Determine the (x, y) coordinate at the center of the cell enclosing the given text.  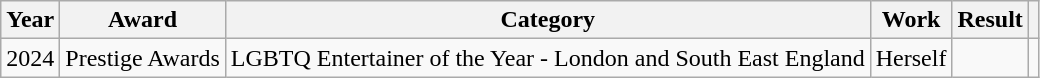
Award (143, 20)
Prestige Awards (143, 58)
Work (911, 20)
Herself (911, 58)
Result (990, 20)
LGBTQ Entertainer of the Year - London and South East England (548, 58)
Year (30, 20)
Category (548, 20)
2024 (30, 58)
